Detect which cell encompasses the target text, then output its [x, y] center coordinate. 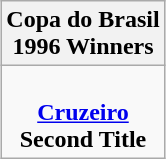
CruzeiroSecond Title [83, 112]
Copa do Brasil1996 Winners [83, 34]
